Scan for the cell matching the given text and deliver its [x, y] coordinate at center. 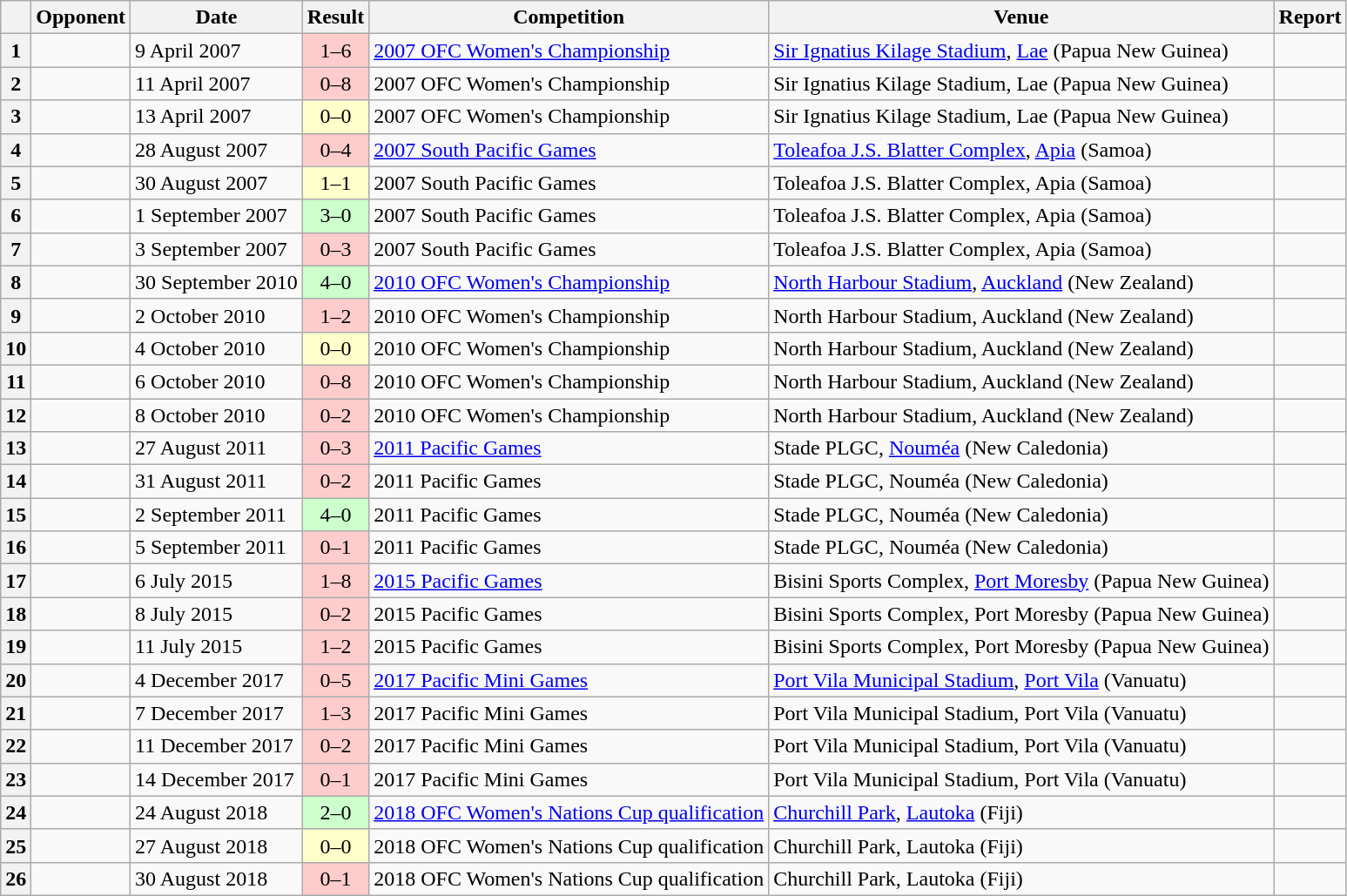
22 [16, 746]
13 [16, 448]
28 August 2007 [217, 150]
8 July 2015 [217, 614]
15 [16, 515]
27 August 2018 [217, 845]
5 September 2011 [217, 548]
16 [16, 548]
9 April 2007 [217, 51]
21 [16, 713]
19 [16, 647]
30 August 2007 [217, 183]
9 [16, 315]
2 September 2011 [217, 515]
31 August 2011 [217, 482]
3 September 2007 [217, 249]
3–0 [335, 216]
25 [16, 845]
5 [16, 183]
3 [16, 117]
14 December 2017 [217, 779]
12 [16, 415]
18 [16, 614]
24 [16, 812]
2 [16, 84]
Result [335, 17]
27 August 2011 [217, 448]
8 October 2010 [217, 415]
1–1 [335, 183]
Venue [1021, 17]
4 [16, 150]
Opponent [81, 17]
6 [16, 216]
Report [1310, 17]
17 [16, 581]
6 July 2015 [217, 581]
0–4 [335, 150]
4 October 2010 [217, 348]
Date [217, 17]
Competition [569, 17]
11 December 2017 [217, 746]
7 [16, 249]
6 October 2010 [217, 381]
23 [16, 779]
30 August 2018 [217, 879]
1 [16, 51]
7 December 2017 [217, 713]
0–5 [335, 680]
26 [16, 879]
24 August 2018 [217, 812]
2 October 2010 [217, 315]
4 December 2017 [217, 680]
11 April 2007 [217, 84]
1–3 [335, 713]
20 [16, 680]
13 April 2007 [217, 117]
8 [16, 282]
11 July 2015 [217, 647]
10 [16, 348]
2–0 [335, 812]
1–8 [335, 581]
30 September 2010 [217, 282]
11 [16, 381]
1 September 2007 [217, 216]
1–6 [335, 51]
14 [16, 482]
